Detect which cell encompasses the target text, then output its [x, y] center coordinate. 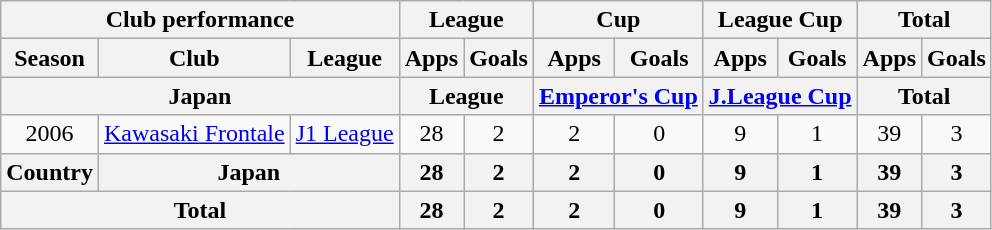
Kawasaki Frontale [194, 134]
Club [194, 58]
Club performance [200, 20]
Cup [618, 20]
Country [50, 172]
2006 [50, 134]
J1 League [344, 134]
League Cup [780, 20]
J.League Cup [780, 96]
Emperor's Cup [618, 96]
Season [50, 58]
